Return [x, y] of the center of cell containing provided text 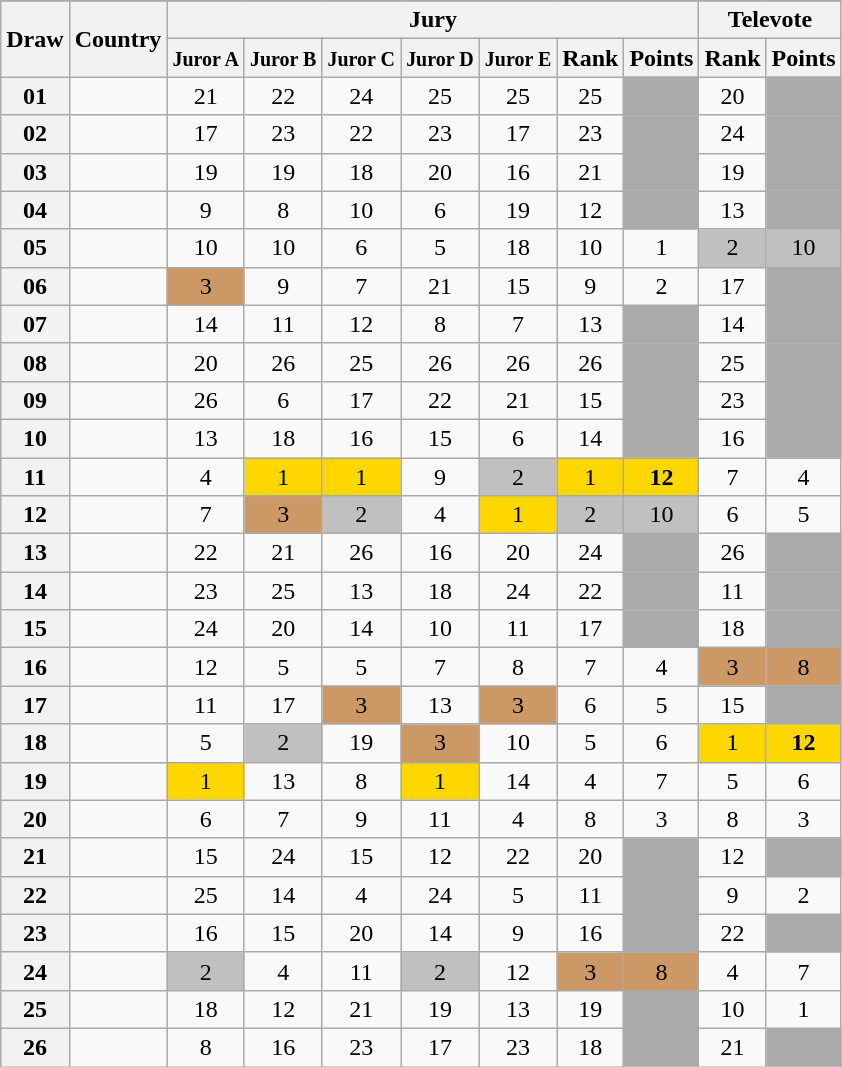
Juror A [206, 58]
02 [35, 134]
Jury [433, 20]
06 [35, 286]
Juror D [440, 58]
01 [35, 96]
Juror C [362, 58]
08 [35, 362]
05 [35, 248]
Juror B [283, 58]
03 [35, 172]
04 [35, 210]
Country [118, 39]
Draw [35, 39]
Televote [770, 20]
07 [35, 324]
Juror E [518, 58]
09 [35, 400]
